From the cell containing the given text, extract its center point as (X, Y) coordinate. 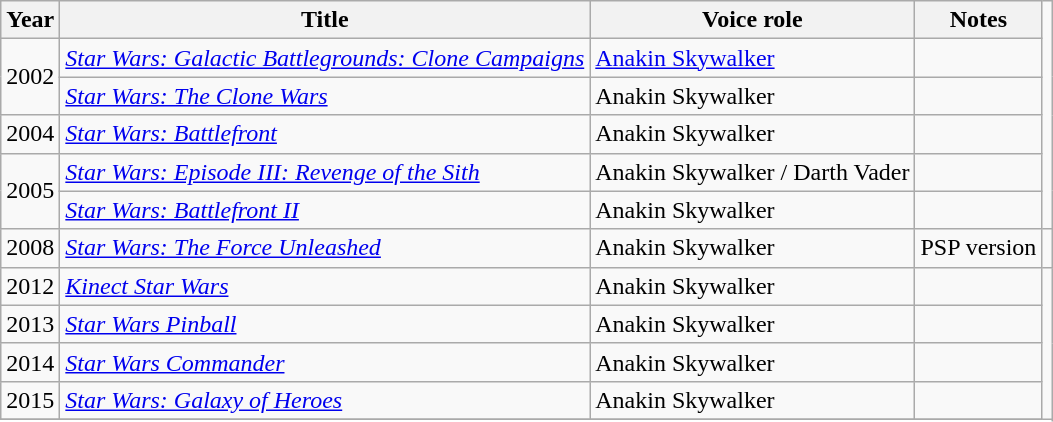
Star Wars: Galactic Battlegrounds: Clone Campaigns (325, 58)
Star Wars: Battlefront (325, 134)
Title (325, 20)
Star Wars: Battlefront II (325, 210)
Star Wars Commander (325, 362)
Anakin Skywalker / Darth Vader (752, 172)
2002 (30, 77)
2012 (30, 286)
2005 (30, 191)
PSP version (978, 248)
Notes (978, 20)
Star Wars: Episode III: Revenge of the Sith (325, 172)
2008 (30, 248)
Star Wars: The Force Unleashed (325, 248)
Star Wars Pinball (325, 324)
Year (30, 20)
Star Wars: Galaxy of Heroes (325, 400)
2015 (30, 400)
2013 (30, 324)
Kinect Star Wars (325, 286)
2014 (30, 362)
2004 (30, 134)
Voice role (752, 20)
Star Wars: The Clone Wars (325, 96)
